Scan for the cell matching the given text and deliver its [x, y] coordinate at center. 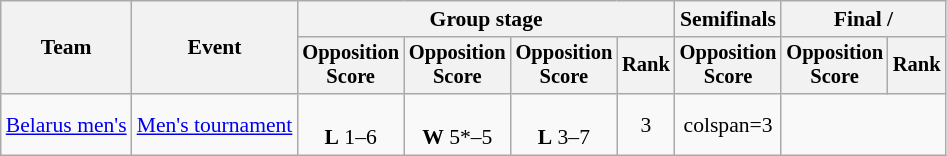
L 1–6 [350, 124]
Men's tournament [215, 124]
W 5*–5 [458, 124]
Team [66, 48]
Group stage [486, 19]
Final / [863, 19]
colspan=3 [728, 124]
Semifinals [728, 19]
Belarus men's [66, 124]
3 [646, 124]
Event [215, 48]
L 3–7 [564, 124]
